Detect which cell encompasses the target text, then output its [X, Y] center coordinate. 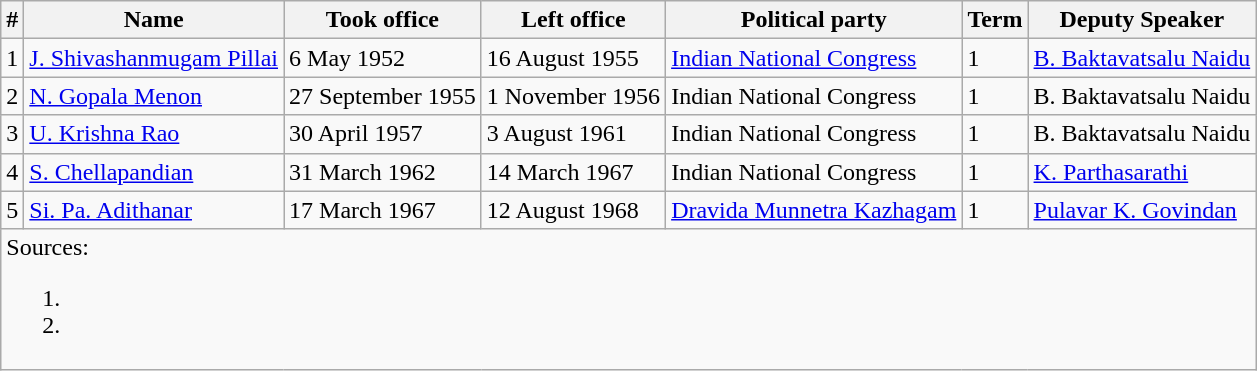
Left office [573, 20]
# [12, 20]
2 [12, 96]
1 November 1956 [573, 96]
Took office [383, 20]
17 March 1967 [383, 210]
3 [12, 134]
Si. Pa. Adithanar [154, 210]
Sources: [628, 299]
S. Chellapandian [154, 172]
Pulavar K. Govindan [1142, 210]
J. Shivashanmugam Pillai [154, 58]
5 [12, 210]
30 April 1957 [383, 134]
Political party [814, 20]
4 [12, 172]
16 August 1955 [573, 58]
14 March 1967 [573, 172]
Term [995, 20]
27 September 1955 [383, 96]
6 May 1952 [383, 58]
Name [154, 20]
K. Parthasarathi [1142, 172]
N. Gopala Menon [154, 96]
31 March 1962 [383, 172]
3 August 1961 [573, 134]
Dravida Munnetra Kazhagam [814, 210]
Deputy Speaker [1142, 20]
12 August 1968 [573, 210]
U. Krishna Rao [154, 134]
